Search for the cell housing the specified text and yield its (x, y) center coordinate. 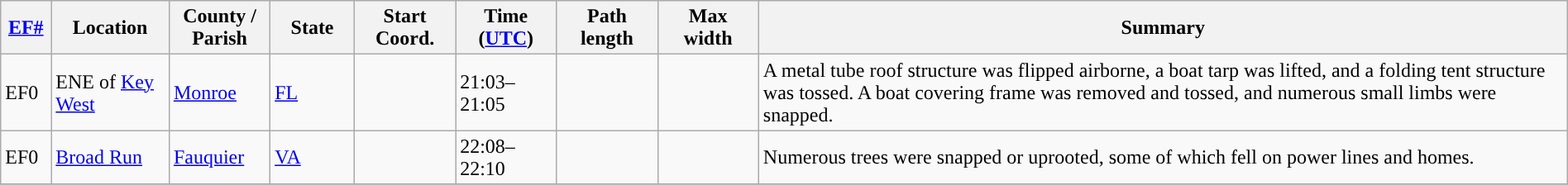
21:03–21:05 (506, 92)
Time (UTC) (506, 28)
Monroe (219, 92)
Path length (607, 28)
Fauquier (219, 157)
EF# (26, 28)
22:08–22:10 (506, 157)
VA (313, 157)
Start Coord. (404, 28)
Max width (708, 28)
ENE of Key West (111, 92)
FL (313, 92)
Numerous trees were snapped or uprooted, some of which fell on power lines and homes. (1163, 157)
Broad Run (111, 157)
Location (111, 28)
State (313, 28)
Summary (1163, 28)
County / Parish (219, 28)
